Locate the cell with the specified text and output its (x, y) center coordinate. 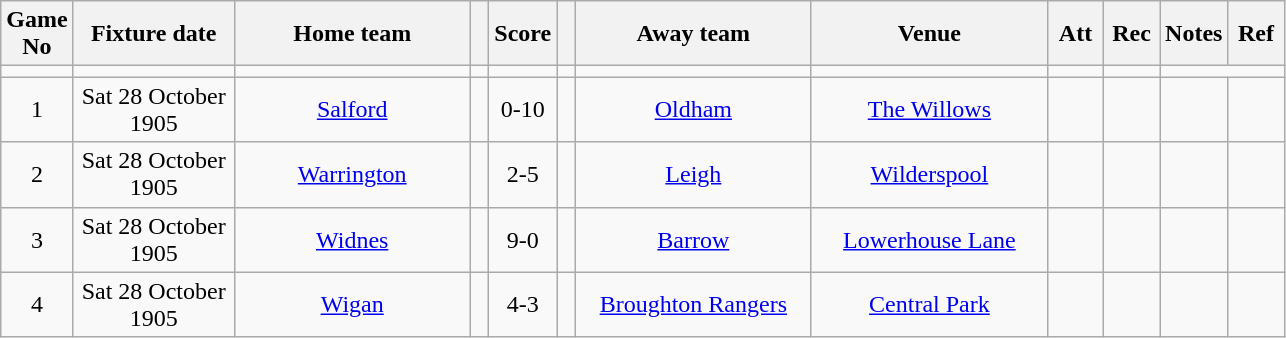
9-0 (523, 240)
Venue (929, 34)
Salford (352, 110)
0-10 (523, 110)
Score (523, 34)
3 (37, 240)
Fixture date (154, 34)
Home team (352, 34)
Leigh (693, 174)
The Willows (929, 110)
Game No (37, 34)
1 (37, 110)
Broughton Rangers (693, 304)
Att (1075, 34)
Barrow (693, 240)
Oldham (693, 110)
2 (37, 174)
Away team (693, 34)
Warrington (352, 174)
Lowerhouse Lane (929, 240)
Ref (1256, 34)
2-5 (523, 174)
Central Park (929, 304)
4-3 (523, 304)
Wilderspool (929, 174)
Notes (1194, 34)
Widnes (352, 240)
4 (37, 304)
Rec (1132, 34)
Wigan (352, 304)
